Identify which cell holds the provided text, then report its (X, Y) central coordinate. 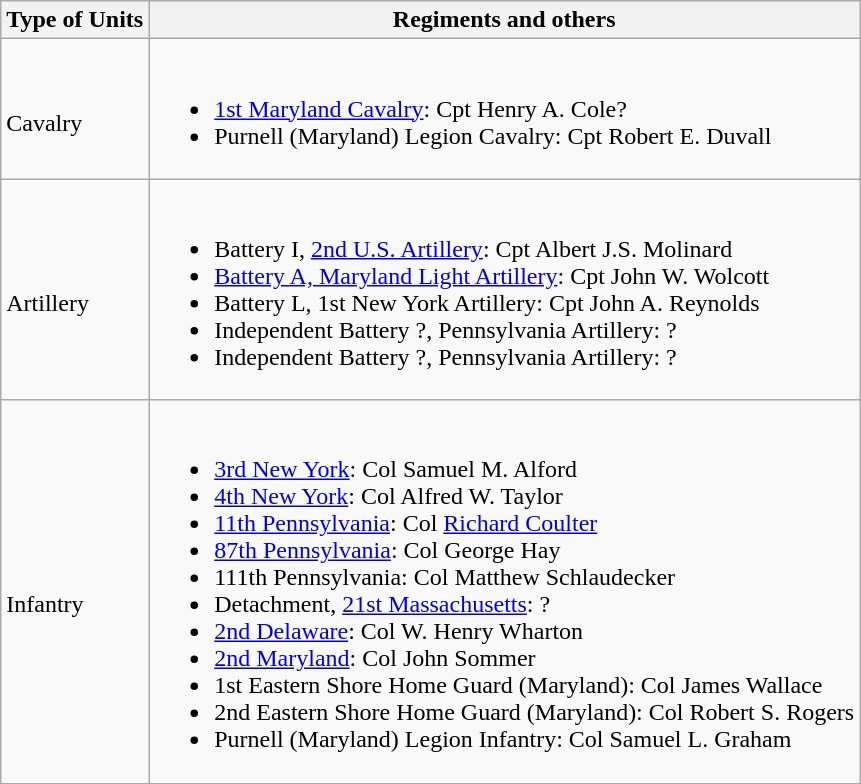
1st Maryland Cavalry: Cpt Henry A. Cole?Purnell (Maryland) Legion Cavalry: Cpt Robert E. Duvall (504, 109)
Artillery (75, 290)
Cavalry (75, 109)
Infantry (75, 592)
Type of Units (75, 20)
Regiments and others (504, 20)
